Scan for the cell matching the given text and deliver its [x, y] coordinate at center. 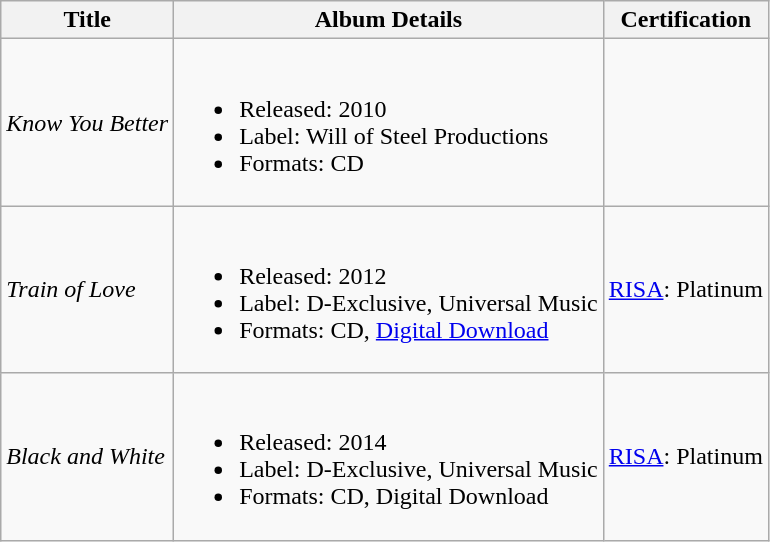
Released: 2014Label: D-Exclusive, Universal MusicFormats: CD, Digital Download [389, 456]
Train of Love [88, 290]
Released: 2010Label: Will of Steel ProductionsFormats: CD [389, 122]
Know You Better [88, 122]
Released: 2012Label: D-Exclusive, Universal MusicFormats: CD, Digital Download [389, 290]
Album Details [389, 20]
Black and White [88, 456]
Title [88, 20]
Certification [686, 20]
